Output the (X, Y) coordinate of the center of the cell containing the given text.  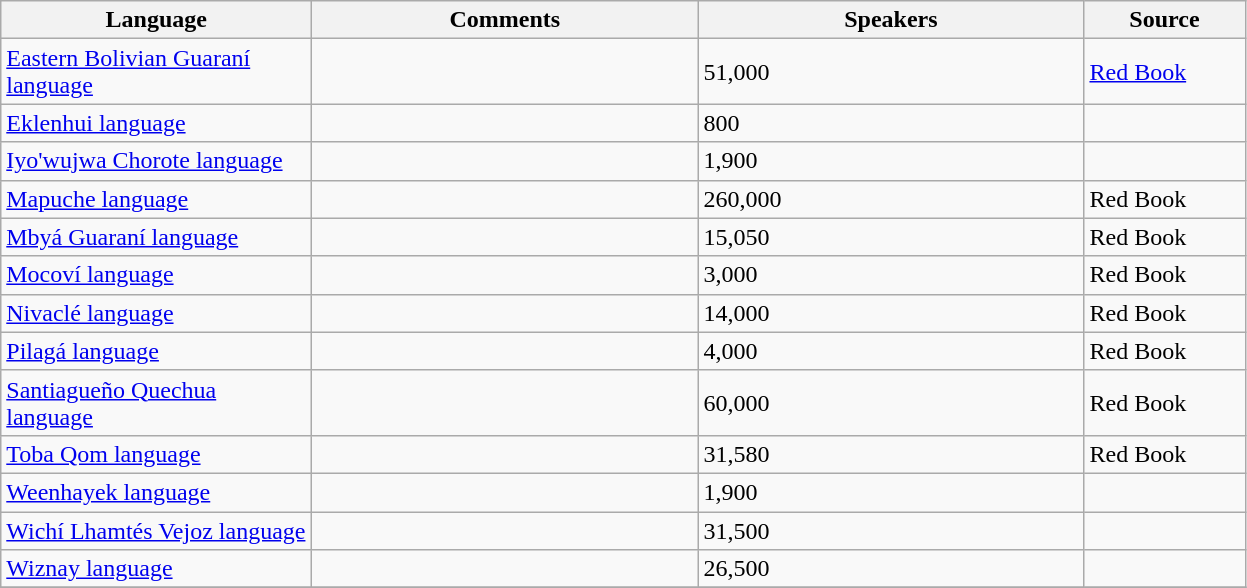
Speakers (891, 20)
14,000 (891, 313)
Source (1164, 20)
Wichí Lhamtés Vejoz language (156, 531)
Weenhayek language (156, 492)
51,000 (891, 72)
Eklenhui language (156, 123)
60,000 (891, 402)
Language (156, 20)
Nivaclé language (156, 313)
31,580 (891, 454)
Pilagá language (156, 351)
260,000 (891, 199)
4,000 (891, 351)
Santiagueño Quechua language (156, 402)
3,000 (891, 275)
800 (891, 123)
Mocoví language (156, 275)
26,500 (891, 569)
15,050 (891, 237)
Mapuche language (156, 199)
Comments (505, 20)
Toba Qom language (156, 454)
Wiznay language (156, 569)
Eastern Bolivian Guaraní language (156, 72)
Mbyá Guaraní language (156, 237)
Iyo'wujwa Chorote language (156, 161)
31,500 (891, 531)
